Capture the cell that displays the provided text and extract its [x, y] central coordinate. 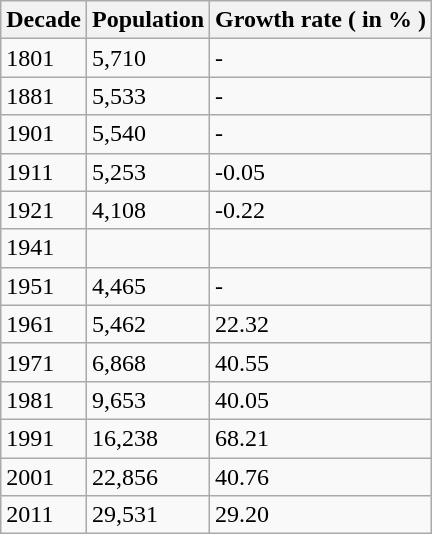
1901 [44, 134]
1991 [44, 438]
5,710 [148, 58]
1911 [44, 172]
1921 [44, 210]
22,856 [148, 477]
1801 [44, 58]
29.20 [321, 515]
16,238 [148, 438]
Decade [44, 20]
9,653 [148, 400]
40.05 [321, 400]
1941 [44, 248]
Growth rate ( in % ) [321, 20]
1881 [44, 96]
6,868 [148, 362]
1951 [44, 286]
29,531 [148, 515]
40.76 [321, 477]
68.21 [321, 438]
-0.05 [321, 172]
2001 [44, 477]
5,253 [148, 172]
5,462 [148, 324]
1961 [44, 324]
2011 [44, 515]
5,533 [148, 96]
5,540 [148, 134]
4,108 [148, 210]
4,465 [148, 286]
Population [148, 20]
1971 [44, 362]
1981 [44, 400]
22.32 [321, 324]
40.55 [321, 362]
-0.22 [321, 210]
